Capture the cell that displays the provided text and extract its (x, y) central coordinate. 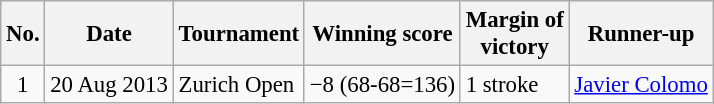
1 (23, 85)
Margin ofvictory (514, 34)
Winning score (382, 34)
Javier Colomo (641, 85)
No. (23, 34)
−8 (68-68=136) (382, 85)
Runner-up (641, 34)
20 Aug 2013 (109, 85)
Tournament (238, 34)
1 stroke (514, 85)
Zurich Open (238, 85)
Date (109, 34)
